From the cell containing the given text, extract its center point as [x, y] coordinate. 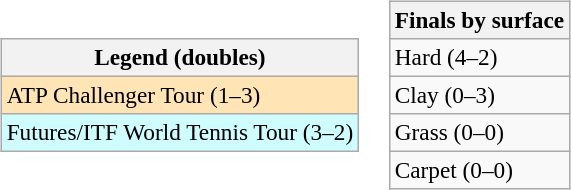
Finals by surface [479, 20]
Hard (4–2) [479, 57]
Legend (doubles) [180, 57]
Clay (0–3) [479, 95]
Futures/ITF World Tennis Tour (3–2) [180, 133]
Carpet (0–0) [479, 171]
Grass (0–0) [479, 133]
ATP Challenger Tour (1–3) [180, 95]
